Capture the cell that displays the provided text and extract its (x, y) central coordinate. 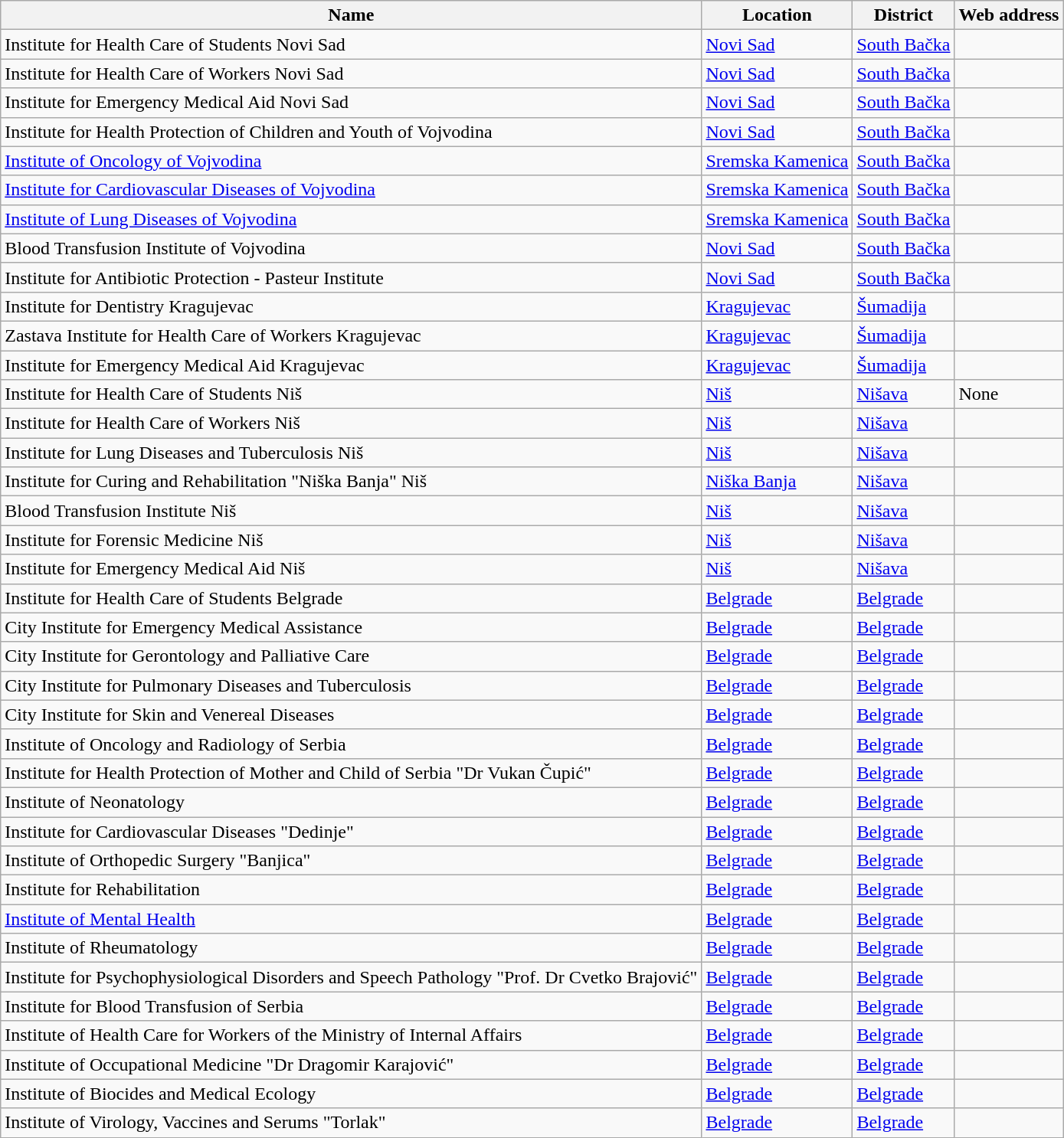
Institute of Lung Diseases of Vojvodina (351, 219)
Institute of Rheumatology (351, 948)
Institute for Forensic Medicine Niš (351, 540)
Institute for Rehabilitation (351, 890)
City Institute for Pulmonary Diseases and Tuberculosis (351, 685)
Institute of Oncology of Vojvodina (351, 161)
Zastava Institute for Health Care of Workers Kragujevac (351, 335)
Institute for Antibiotic Protection - Pasteur Institute (351, 277)
Web address (1009, 15)
Institute for Dentistry Kragujevac (351, 306)
City Institute for Emergency Medical Assistance (351, 627)
Niška Banja (777, 482)
Institute of Neonatology (351, 802)
Name (351, 15)
Institute for Blood Transfusion of Serbia (351, 1006)
Blood Transfusion Institute Niš (351, 511)
Institute of Mental Health (351, 919)
Location (777, 15)
Institute for Lung Diseases and Tuberculosis Niš (351, 453)
Institute of Biocides and Medical Ecology (351, 1094)
Institute of Health Care for Workers of the Ministry of Internal Affairs (351, 1035)
Institute for Health Protection of Mother and Child of Serbia "Dr Vukan Čupić" (351, 773)
City Institute for Skin and Venereal Diseases (351, 715)
Blood Transfusion Institute of Vojvodina (351, 248)
Institute of Virology, Vaccines and Serums "Torlak" (351, 1123)
Institute for Health Care of Students Novi Sad (351, 44)
None (1009, 394)
Institute for Emergency Medical Aid Novi Sad (351, 103)
Institute for Health Care of Workers Novi Sad (351, 74)
Institute for Cardiovascular Diseases of Vojvodina (351, 190)
Institute of Orthopedic Surgery "Banjica" (351, 861)
Institute for Health Care of Workers Niš (351, 423)
City Institute for Gerontology and Palliative Care (351, 656)
Institute for Cardiovascular Diseases "Dedinje" (351, 831)
Institute for Emergency Medical Aid Niš (351, 569)
Institute for Curing and Rehabilitation "Niška Banja" Niš (351, 482)
Institute for Psychophysiological Disorders and Speech Pathology "Prof. Dr Cvetko Brajović" (351, 977)
Institute for Health Protection of Children and Youth of Vojvodina (351, 132)
Institute of Oncology and Radiology of Serbia (351, 744)
Institute for Emergency Medical Aid Kragujevac (351, 365)
Institute for Health Care of Students Niš (351, 394)
Institute of Occupational Medicine "Dr Dragomir Karajović" (351, 1064)
Institute for Health Care of Students Belgrade (351, 598)
District (904, 15)
